Return the (X, Y) coordinate for the center point of the cell that contains the specified text.  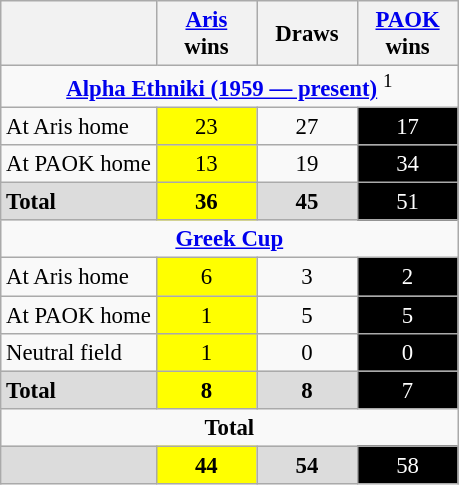
58 (408, 465)
7 (408, 390)
54 (308, 465)
23 (206, 127)
PAOKwins (408, 34)
34 (408, 164)
Ariswins (206, 34)
17 (408, 127)
45 (308, 202)
Neutral field (78, 352)
3 (308, 277)
51 (408, 202)
6 (206, 277)
2 (408, 277)
13 (206, 164)
44 (206, 465)
Draws (308, 34)
27 (308, 127)
Greek Cup (230, 239)
36 (206, 202)
Alpha Ethniki (1959 — present) 1 (230, 87)
19 (308, 164)
